Output the [X, Y] coordinate of the center of the cell containing the given text.  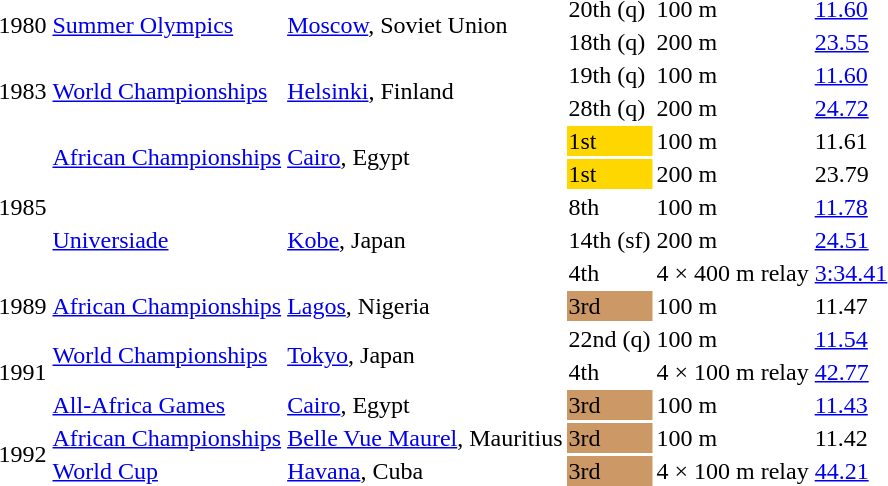
Helsinki, Finland [425, 92]
Havana, Cuba [425, 471]
Lagos, Nigeria [425, 306]
8th [610, 207]
Universiade [167, 240]
28th (q) [610, 108]
Belle Vue Maurel, Mauritius [425, 438]
Tokyo, Japan [425, 356]
14th (sf) [610, 240]
All-Africa Games [167, 405]
22nd (q) [610, 339]
19th (q) [610, 75]
18th (q) [610, 42]
4 × 400 m relay [732, 273]
World Cup [167, 471]
Kobe, Japan [425, 240]
